Capture the cell that displays the provided text and extract its [X, Y] central coordinate. 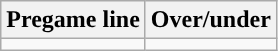
Pregame line [74, 20]
Over/under [210, 20]
